Detect which cell encompasses the target text, then output its (x, y) center coordinate. 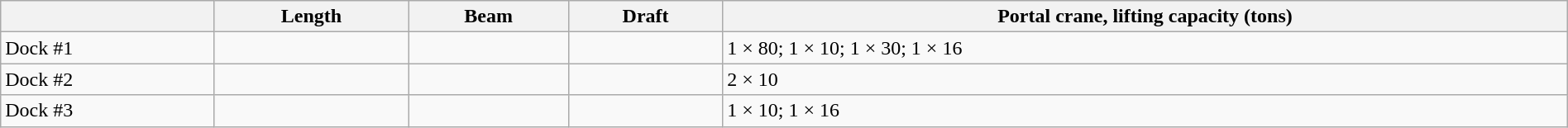
Dock #2 (108, 79)
Beam (489, 17)
1 × 10; 1 × 16 (1145, 111)
Dock #1 (108, 48)
1 × 80; 1 × 10; 1 × 30; 1 × 16 (1145, 48)
Draft (645, 17)
Dock #3 (108, 111)
Length (311, 17)
Portal crane, lifting capacity (tons) (1145, 17)
2 × 10 (1145, 79)
